Output the (X, Y) coordinate of the center of the cell containing the given text.  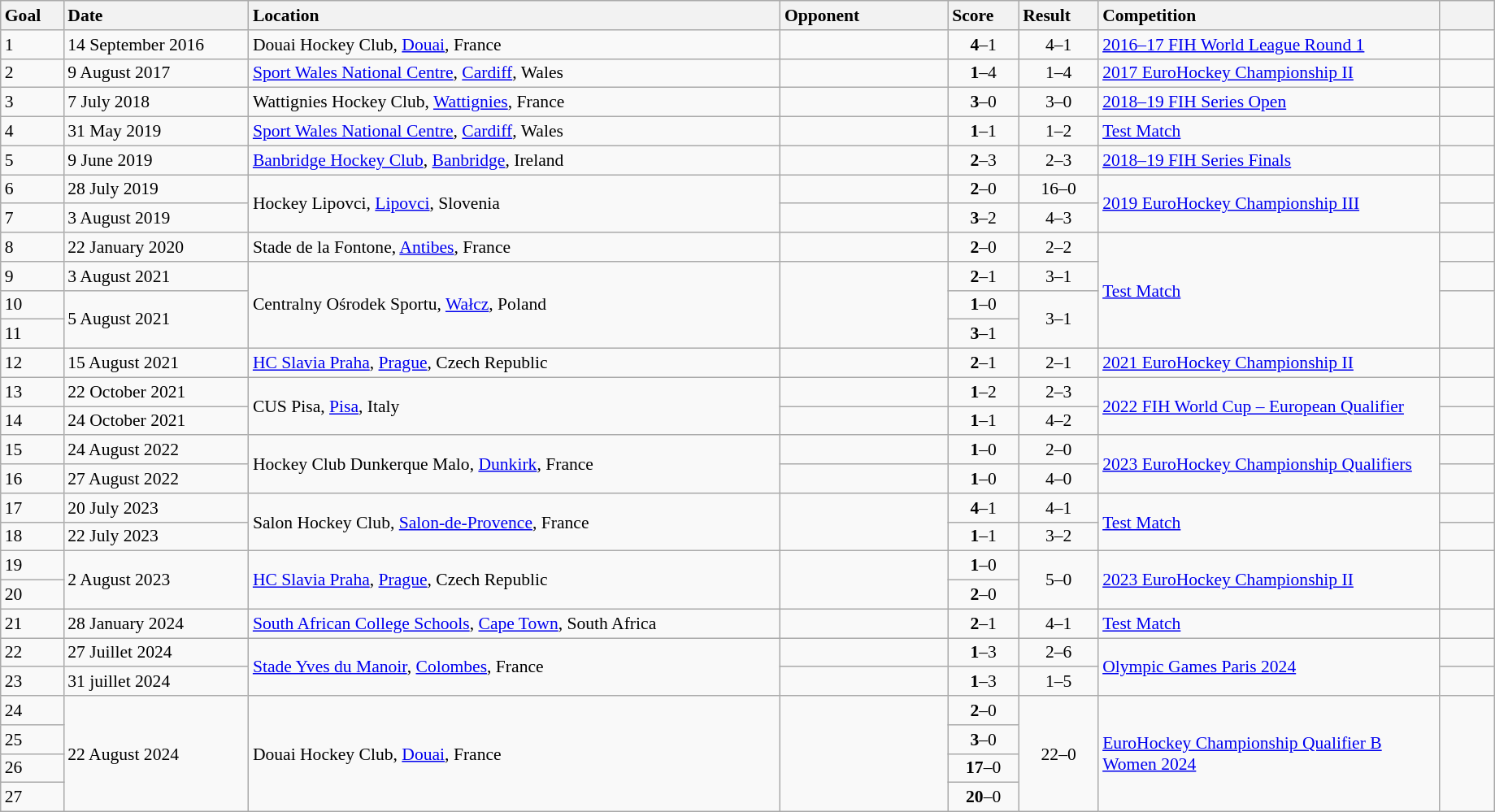
14 (33, 421)
27 Juillet 2024 (156, 653)
7 July 2018 (156, 102)
4–0 (1058, 479)
7 (33, 219)
2017 EuroHockey Championship II (1268, 73)
11 (33, 334)
16–0 (1058, 189)
27 August 2022 (156, 479)
5–0 (1058, 580)
8 (33, 247)
12 (33, 363)
24 August 2022 (156, 450)
Centralny Ośrodek Sportu, Wałcz, Poland (515, 306)
Opponent (864, 15)
2–6 (1058, 653)
20–0 (984, 797)
14 September 2016 (156, 45)
5 August 2021 (156, 319)
Date (156, 15)
31 juillet 2024 (156, 682)
2018–19 FIH Series Open (1268, 102)
20 July 2023 (156, 508)
24 October 2021 (156, 421)
2 (33, 73)
10 (33, 305)
6 (33, 189)
28 January 2024 (156, 623)
4–3 (1058, 219)
EuroHockey Championship Qualifier B Women 2024 (1268, 753)
16 (33, 479)
19 (33, 566)
22 January 2020 (156, 247)
31 May 2019 (156, 132)
Result (1058, 15)
28 July 2019 (156, 189)
9 August 2017 (156, 73)
Hockey Club Dunkerque Malo, Dunkirk, France (515, 465)
27 (33, 797)
Score (984, 15)
23 (33, 682)
Stade de la Fontone, Antibes, France (515, 247)
22 August 2024 (156, 753)
24 (33, 710)
22 October 2021 (156, 392)
2 August 2023 (156, 580)
9 June 2019 (156, 160)
17 (33, 508)
3 August 2019 (156, 219)
9 (33, 276)
4 (33, 132)
Stade Yves du Manoir, Colombes, France (515, 667)
22 July 2023 (156, 536)
2022 FIH World Cup – European Qualifier (1268, 406)
2023 EuroHockey Championship Qualifiers (1268, 465)
South African College Schools, Cape Town, South Africa (515, 623)
13 (33, 392)
26 (33, 768)
2016–17 FIH World League Round 1 (1268, 45)
15 (33, 450)
Salon Hockey Club, Salon-de-Provence, France (515, 522)
3 (33, 102)
25 (33, 740)
Olympic Games Paris 2024 (1268, 667)
2–2 (1058, 247)
3 August 2021 (156, 276)
CUS Pisa, Pisa, Italy (515, 406)
20 (33, 595)
15 August 2021 (156, 363)
Hockey Lipovci, Lipovci, Slovenia (515, 203)
Goal (33, 15)
Wattignies Hockey Club, Wattignies, France (515, 102)
2018–19 FIH Series Finals (1268, 160)
2021 EuroHockey Championship II (1268, 363)
17–0 (984, 768)
1–5 (1058, 682)
1 (33, 45)
2023 EuroHockey Championship II (1268, 580)
2019 EuroHockey Championship III (1268, 203)
5 (33, 160)
21 (33, 623)
22 (33, 653)
Location (515, 15)
Competition (1268, 15)
22–0 (1058, 753)
4–2 (1058, 421)
18 (33, 536)
Banbridge Hockey Club, Banbridge, Ireland (515, 160)
